Scan for the cell matching the given text and deliver its [x, y] coordinate at center. 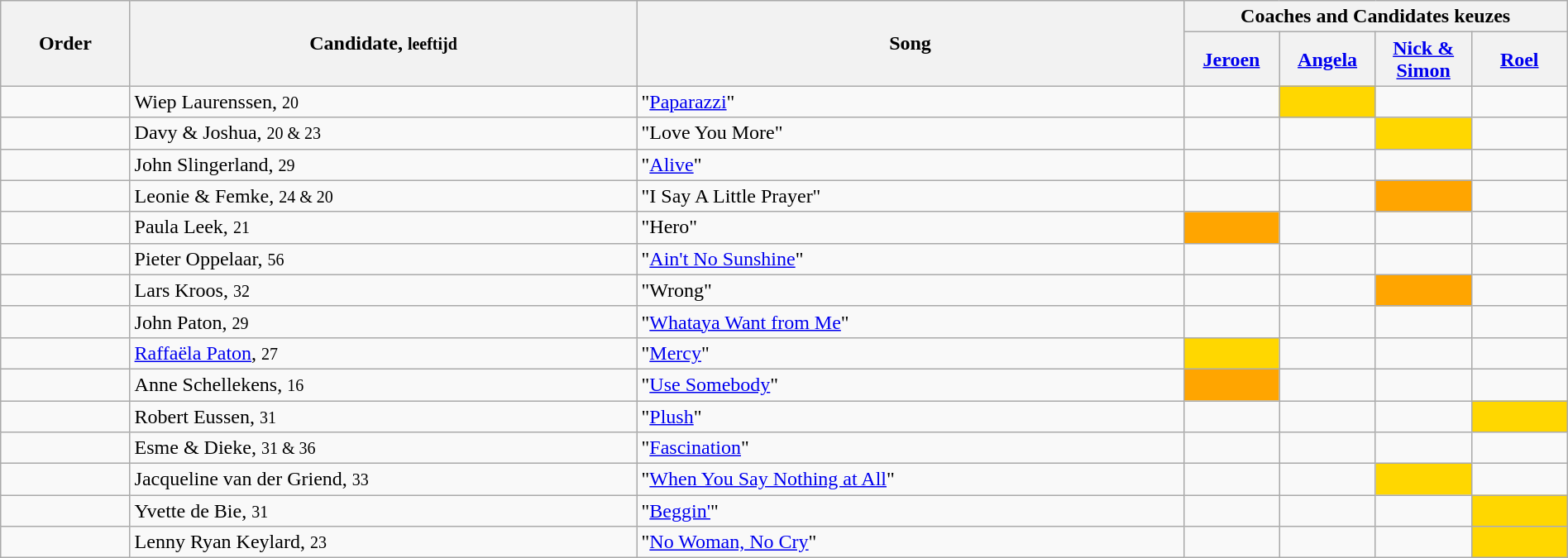
Raffaëla Paton, 27 [384, 353]
Angela [1327, 60]
"Fascination" [910, 448]
"Plush" [910, 416]
"Love You More" [910, 133]
Wiep Laurenssen, 20 [384, 102]
"Alive" [910, 165]
Anne Schellekens, 16 [384, 384]
"I Say A Little Prayer" [910, 196]
"Ain't No Sunshine" [910, 259]
Lenny Ryan Keylard, 23 [384, 542]
"No Woman, No Cry" [910, 542]
Roel [1519, 60]
Coaches and Candidates keuzes [1375, 17]
Robert Eussen, 31 [384, 416]
"Whataya Want from Me" [910, 322]
"When You Say Nothing at All" [910, 479]
"Wrong" [910, 290]
Nick & Simon [1423, 60]
"Paparazzi" [910, 102]
Yvette de Bie, 31 [384, 511]
Candidate, leeftijd [384, 43]
Order [65, 43]
Jacqueline van der Griend, 33 [384, 479]
John Paton, 29 [384, 322]
"Mercy" [910, 353]
Pieter Oppelaar, 56 [384, 259]
"Hero" [910, 227]
Lars Kroos, 32 [384, 290]
John Slingerland, 29 [384, 165]
Paula Leek, 21 [384, 227]
"Use Somebody" [910, 384]
Leonie & Femke, 24 & 20 [384, 196]
Song [910, 43]
"Beggin'" [910, 511]
Esme & Dieke, 31 & 36 [384, 448]
Jeroen [1231, 60]
Davy & Joshua, 20 & 23 [384, 133]
